Locate the cell with the specified text and output its (x, y) center coordinate. 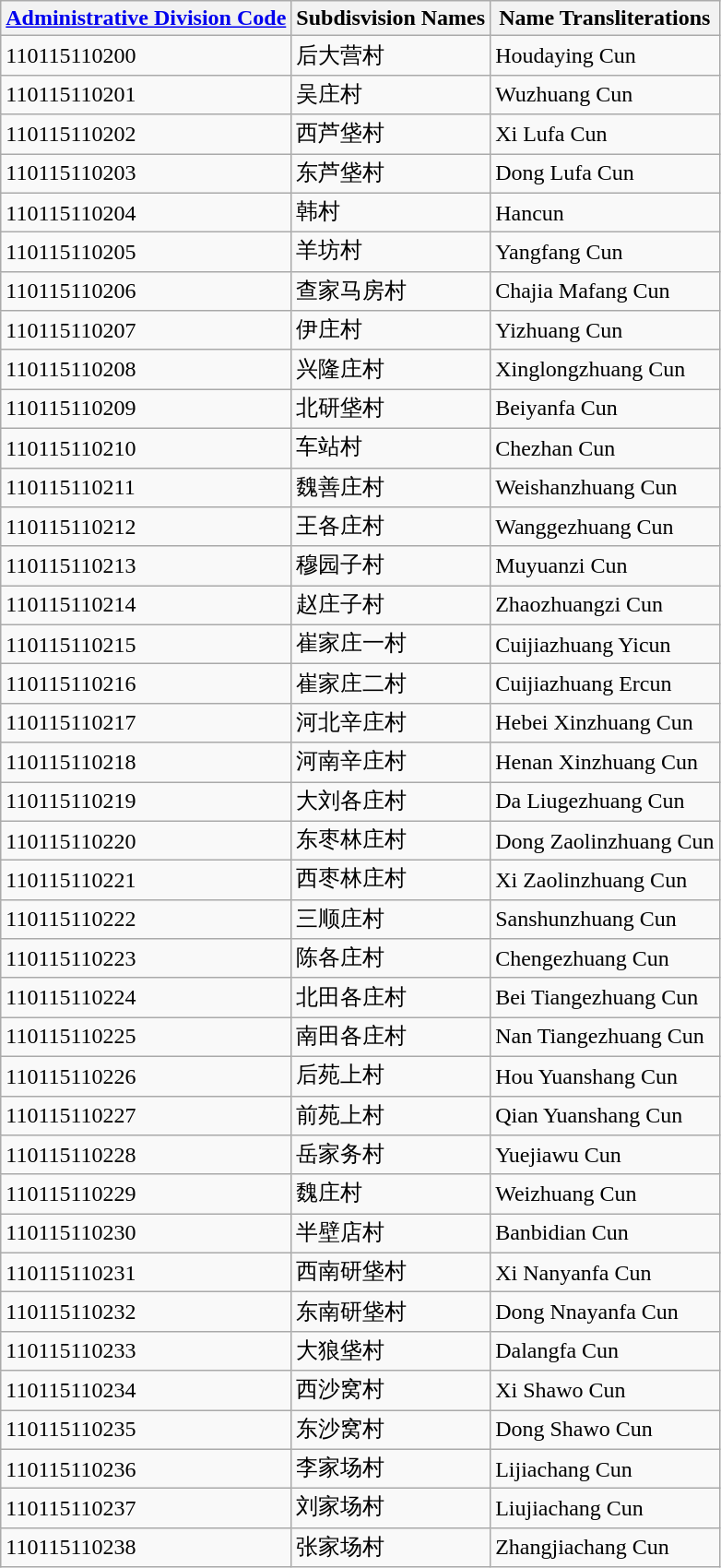
大狼垡村 (391, 1350)
Dong Lufa Cun (605, 173)
Liujiachang Cun (605, 1509)
Wanggezhuang Cun (605, 528)
Dalangfa Cun (605, 1350)
王各庄村 (391, 528)
张家场村 (391, 1548)
110115110238 (146, 1548)
110115110233 (146, 1350)
110115110213 (146, 566)
110115110229 (146, 1194)
大刘各庄村 (391, 802)
Name Transliterations (605, 18)
110115110223 (146, 959)
西南研垡村 (391, 1273)
110115110208 (146, 369)
110115110216 (146, 684)
Chajia Mafang Cun (605, 291)
Weizhuang Cun (605, 1194)
110115110200 (146, 55)
Subdisvision Names (391, 18)
Dong Shawo Cun (605, 1430)
Hancun (605, 212)
崔家庄一村 (391, 644)
南田各庄村 (391, 1037)
Xi Shawo Cun (605, 1391)
110115110217 (146, 723)
Hebei Xinzhuang Cun (605, 723)
Cuijiazhuang Ercun (605, 684)
Dong Nnayanfa Cun (605, 1312)
后苑上村 (391, 1075)
Wuzhuang Cun (605, 94)
北田各庄村 (391, 998)
110115110218 (146, 762)
110115110224 (146, 998)
崔家庄二村 (391, 684)
Yangfang Cun (605, 253)
Administrative Division Code (146, 18)
110115110231 (146, 1273)
110115110203 (146, 173)
查家马房村 (391, 291)
Weishanzhuang Cun (605, 487)
Xinglongzhuang Cun (605, 369)
Lijiachang Cun (605, 1468)
Nan Tiangezhuang Cun (605, 1037)
东枣林庄村 (391, 841)
陈各庄村 (391, 959)
西枣林庄村 (391, 880)
Xi Lufa Cun (605, 135)
兴隆庄村 (391, 369)
110115110236 (146, 1468)
西芦垡村 (391, 135)
岳家务村 (391, 1155)
110115110204 (146, 212)
Chengezhuang Cun (605, 959)
赵庄子村 (391, 605)
Muyuanzi Cun (605, 566)
110115110219 (146, 802)
Xi Zaolinzhuang Cun (605, 880)
Zhangjiachang Cun (605, 1548)
Hou Yuanshang Cun (605, 1075)
110115110228 (146, 1155)
110115110220 (146, 841)
110115110207 (146, 330)
西沙窝村 (391, 1391)
半壁店村 (391, 1234)
110115110206 (146, 291)
韩村 (391, 212)
伊庄村 (391, 330)
110115110210 (146, 448)
110115110227 (146, 1116)
110115110221 (146, 880)
Chezhan Cun (605, 448)
Bei Tiangezhuang Cun (605, 998)
110115110235 (146, 1430)
北研垡村 (391, 410)
Dong Zaolinzhuang Cun (605, 841)
东沙窝村 (391, 1430)
110115110230 (146, 1234)
刘家场村 (391, 1509)
110115110202 (146, 135)
110115110222 (146, 919)
Xi Nanyanfa Cun (605, 1273)
110115110201 (146, 94)
Da Liugezhuang Cun (605, 802)
后大营村 (391, 55)
吴庄村 (391, 94)
河南辛庄村 (391, 762)
河北辛庄村 (391, 723)
李家场村 (391, 1468)
车站村 (391, 448)
Beiyanfa Cun (605, 410)
Houdaying Cun (605, 55)
魏善庄村 (391, 487)
110115110225 (146, 1037)
110115110234 (146, 1391)
Zhaozhuangzi Cun (605, 605)
110115110211 (146, 487)
Yuejiawu Cun (605, 1155)
110115110232 (146, 1312)
穆园子村 (391, 566)
魏庄村 (391, 1194)
Qian Yuanshang Cun (605, 1116)
Banbidian Cun (605, 1234)
110115110237 (146, 1509)
110115110226 (146, 1075)
Yizhuang Cun (605, 330)
前苑上村 (391, 1116)
110115110205 (146, 253)
三顺庄村 (391, 919)
110115110215 (146, 644)
110115110214 (146, 605)
Henan Xinzhuang Cun (605, 762)
羊坊村 (391, 253)
110115110212 (146, 528)
东南研垡村 (391, 1312)
110115110209 (146, 410)
Cuijiazhuang Yicun (605, 644)
Sanshunzhuang Cun (605, 919)
东芦垡村 (391, 173)
